For the text-containing cell, return its midpoint in [X, Y] coordinate format. 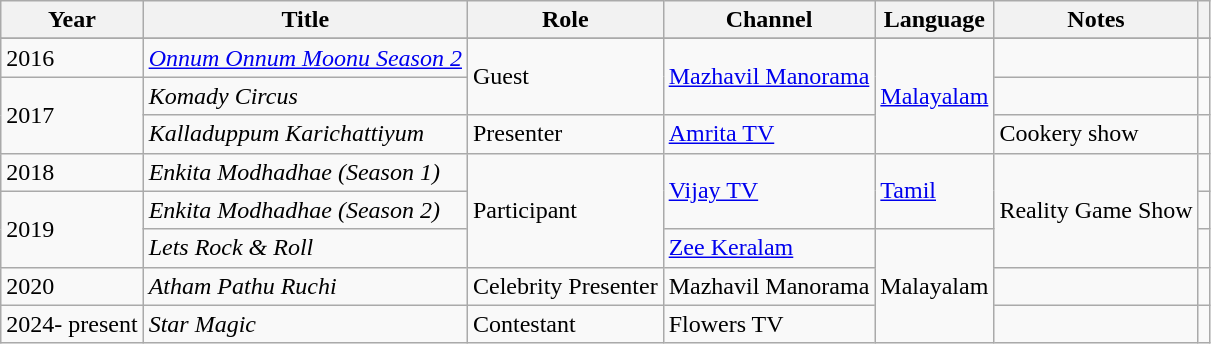
Flowers TV [769, 324]
Celebrity Presenter [565, 286]
Channel [769, 20]
Contestant [565, 324]
Year [72, 20]
Amrita TV [769, 134]
Enkita Modhadhae (Season 1) [305, 172]
Notes [1096, 20]
2024- present [72, 324]
2019 [72, 229]
Zee Keralam [769, 248]
Participant [565, 210]
Reality Game Show [1096, 210]
Star Magic [305, 324]
Role [565, 20]
2018 [72, 172]
Cookery show [1096, 134]
Komady Circus [305, 96]
Title [305, 20]
Enkita Modhadhae (Season 2) [305, 210]
2020 [72, 286]
Guest [565, 77]
Vijay TV [769, 191]
Tamil [934, 191]
Presenter [565, 134]
Language [934, 20]
Lets Rock & Roll [305, 248]
Atham Pathu Ruchi [305, 286]
2016 [72, 58]
2017 [72, 115]
Onnum Onnum Moonu Season 2 [305, 58]
Kalladuppum Karichattiyum [305, 134]
